For the text-containing cell, return its midpoint in (x, y) coordinate format. 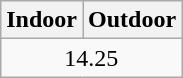
Outdoor (132, 20)
14.25 (92, 58)
Indoor (42, 20)
